Output the (X, Y) coordinate of the center of the cell containing the given text.  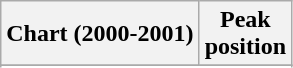
Peakposition (245, 34)
Chart (2000-2001) (100, 34)
